For the text-containing cell, return its midpoint in (x, y) coordinate format. 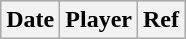
Ref (160, 20)
Date (30, 20)
Player (99, 20)
